Return [x, y] of the center of cell containing provided text 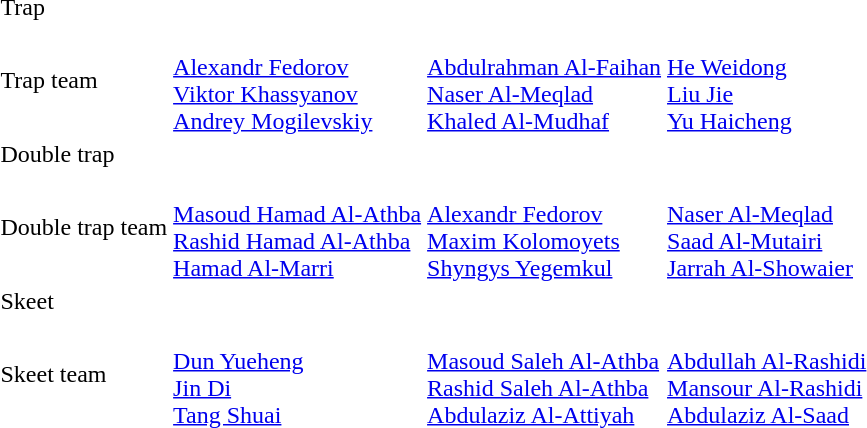
Alexandr FedorovViktor KhassyanovAndrey Mogilevskiy [298, 80]
Abdulrahman Al-FaihanNaser Al-MeqladKhaled Al-Mudhaf [544, 80]
Alexandr FedorovMaxim KolomoyetsShyngys Yegemkul [544, 228]
Masoud Hamad Al-AthbaRashid Hamad Al-AthbaHamad Al-Marri [298, 228]
